Search for the cell housing the specified text and yield its [x, y] center coordinate. 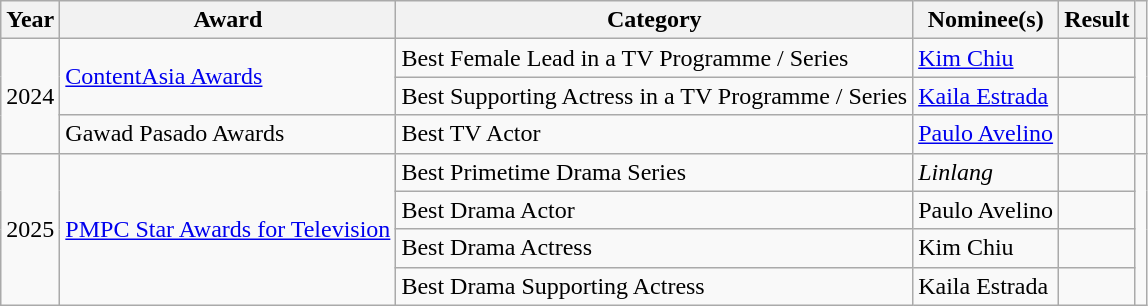
Best Female Lead in a TV Programme / Series [654, 58]
Award [228, 20]
Best Primetime Drama Series [654, 172]
Best TV Actor [654, 134]
Nominee(s) [986, 20]
Gawad Pasado Awards [228, 134]
Result [1097, 20]
Best Supporting Actress in a TV Programme / Series [654, 96]
PMPC Star Awards for Television [228, 229]
Linlang [986, 172]
Category [654, 20]
Best Drama Actress [654, 248]
Best Drama Actor [654, 210]
Best Drama Supporting Actress [654, 286]
2025 [30, 229]
ContentAsia Awards [228, 77]
Year [30, 20]
2024 [30, 96]
